Find where the given text appears and provide that cell's center as [x, y] coordinate. 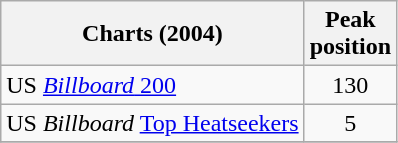
US Billboard Top Heatseekers [152, 123]
US Billboard 200 [152, 85]
5 [350, 123]
Charts (2004) [152, 34]
Peakposition [350, 34]
130 [350, 85]
